From the cell containing the given text, extract its center point as (x, y) coordinate. 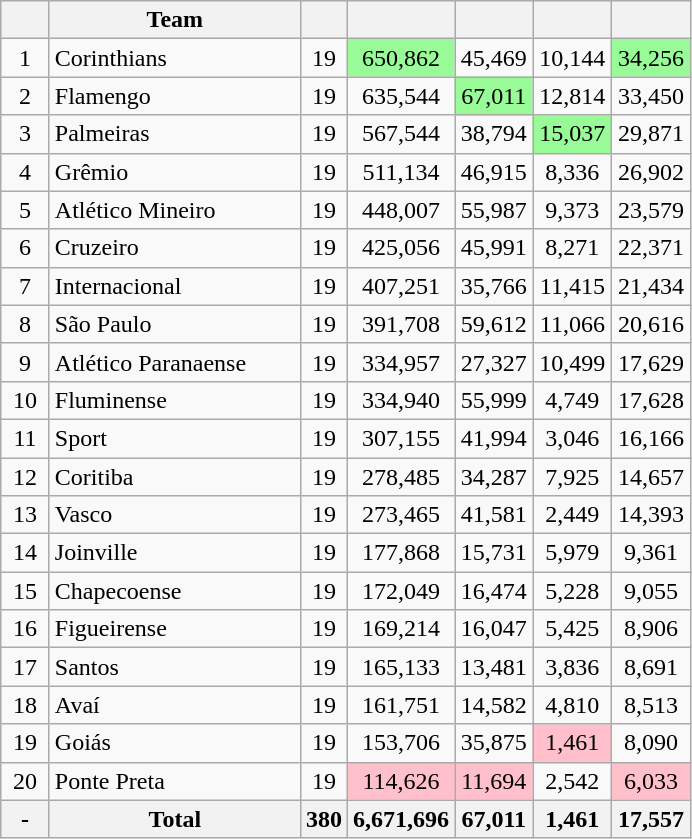
17,629 (652, 362)
17,628 (652, 400)
4,810 (572, 705)
177,868 (400, 553)
10 (26, 400)
17,557 (652, 819)
27,327 (494, 362)
21,434 (652, 286)
334,940 (400, 400)
6,033 (652, 781)
Corinthians (174, 58)
11,694 (494, 781)
16,047 (494, 629)
7,925 (572, 477)
5,228 (572, 591)
8,336 (572, 172)
567,544 (400, 134)
45,469 (494, 58)
20 (26, 781)
8,906 (652, 629)
35,766 (494, 286)
10,144 (572, 58)
Sport (174, 438)
650,862 (400, 58)
165,133 (400, 667)
20,616 (652, 324)
448,007 (400, 210)
São Paulo (174, 324)
Chapecoense (174, 591)
Fluminense (174, 400)
9,373 (572, 210)
114,626 (400, 781)
4 (26, 172)
153,706 (400, 743)
391,708 (400, 324)
18 (26, 705)
- (26, 819)
41,581 (494, 515)
34,256 (652, 58)
Team (174, 20)
4,749 (572, 400)
23,579 (652, 210)
Flamengo (174, 96)
16 (26, 629)
3,836 (572, 667)
273,465 (400, 515)
33,450 (652, 96)
14 (26, 553)
Vasco (174, 515)
Santos (174, 667)
11,415 (572, 286)
Ponte Preta (174, 781)
35,875 (494, 743)
Atlético Mineiro (174, 210)
7 (26, 286)
14,657 (652, 477)
3,046 (572, 438)
15 (26, 591)
55,987 (494, 210)
Grêmio (174, 172)
8,513 (652, 705)
9,055 (652, 591)
55,999 (494, 400)
17 (26, 667)
8 (26, 324)
Cruzeiro (174, 248)
334,957 (400, 362)
2 (26, 96)
380 (324, 819)
46,915 (494, 172)
15,731 (494, 553)
14,582 (494, 705)
Goiás (174, 743)
13 (26, 515)
9,361 (652, 553)
11 (26, 438)
Atlético Paranaense (174, 362)
169,214 (400, 629)
38,794 (494, 134)
511,134 (400, 172)
5 (26, 210)
9 (26, 362)
26,902 (652, 172)
278,485 (400, 477)
172,049 (400, 591)
161,751 (400, 705)
29,871 (652, 134)
16,166 (652, 438)
22,371 (652, 248)
1 (26, 58)
Total (174, 819)
Figueirense (174, 629)
41,994 (494, 438)
2,449 (572, 515)
5,425 (572, 629)
635,544 (400, 96)
5,979 (572, 553)
10,499 (572, 362)
15,037 (572, 134)
59,612 (494, 324)
Avaí (174, 705)
6 (26, 248)
14,393 (652, 515)
16,474 (494, 591)
11,066 (572, 324)
12 (26, 477)
8,691 (652, 667)
Palmeiras (174, 134)
Joinville (174, 553)
45,991 (494, 248)
34,287 (494, 477)
425,056 (400, 248)
8,271 (572, 248)
407,251 (400, 286)
3 (26, 134)
13,481 (494, 667)
12,814 (572, 96)
Coritiba (174, 477)
8,090 (652, 743)
6,671,696 (400, 819)
Internacional (174, 286)
307,155 (400, 438)
2,542 (572, 781)
